Provide the (x, y) coordinate of the cell's center where the given text is located.  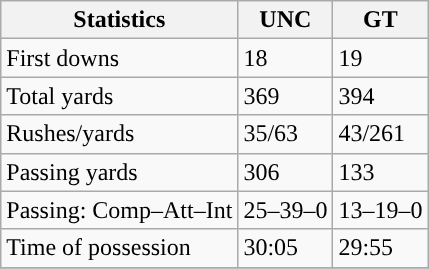
Passing yards (120, 172)
Statistics (120, 20)
35/63 (286, 134)
394 (380, 96)
Total yards (120, 96)
First downs (120, 58)
Passing: Comp–Att–Int (120, 210)
306 (286, 172)
30:05 (286, 248)
UNC (286, 20)
18 (286, 58)
Rushes/yards (120, 134)
19 (380, 58)
369 (286, 96)
29:55 (380, 248)
13–19–0 (380, 210)
43/261 (380, 134)
GT (380, 20)
133 (380, 172)
25–39–0 (286, 210)
Time of possession (120, 248)
